Extract the [X, Y] coordinate from the center of the cell holding the provided text.  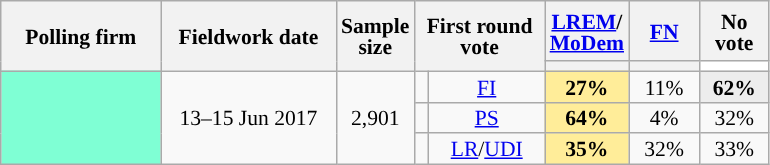
33% [734, 150]
62% [734, 86]
27% [587, 86]
LR/UDI [487, 150]
11% [664, 86]
Fieldwork date [248, 36]
PS [487, 118]
No vote [734, 31]
LREM/MoDem [587, 31]
Samplesize [375, 36]
4% [664, 118]
Polling firm [81, 36]
13–15 Jun 2017 [248, 118]
First round vote [479, 36]
35% [587, 150]
FN [664, 31]
64% [587, 118]
FI [487, 86]
2,901 [375, 118]
